Scan for the cell matching the given text and deliver its (X, Y) coordinate at center. 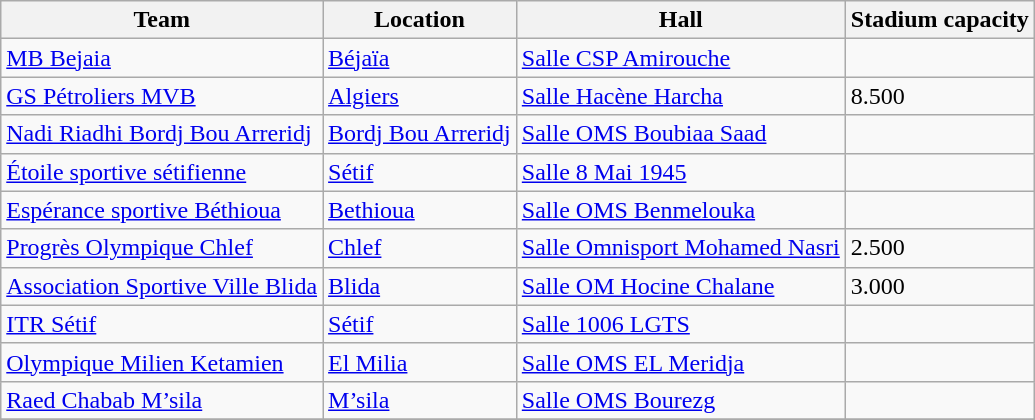
Hall (680, 20)
Salle 8 Mai 1945 (680, 172)
Salle Omnisport Mohamed Nasri (680, 248)
Salle Hacène Harcha (680, 96)
Association Sportive Ville Blida (162, 286)
Algiers (420, 96)
2.500 (940, 248)
Salle OMS Boubiaa Saad (680, 134)
Salle CSP Amirouche (680, 58)
Blida (420, 286)
Étoile sportive sétifienne (162, 172)
El Milia (420, 362)
8.500 (940, 96)
Progrès Olympique Chlef (162, 248)
Team (162, 20)
Béjaïa (420, 58)
Raed Chabab M’sila (162, 400)
Espérance sportive Béthioua (162, 210)
M’sila (420, 400)
Salle OMS Bourezg (680, 400)
Bethioua (420, 210)
Chlef (420, 248)
ITR Sétif (162, 324)
Nadi Riadhi Bordj Bou Arreridj (162, 134)
Location (420, 20)
Salle OMS Benmelouka (680, 210)
Salle OMS EL Meridja (680, 362)
3.000 (940, 286)
Salle OM Hocine Chalane (680, 286)
Bordj Bou Arreridj (420, 134)
GS Pétroliers MVB (162, 96)
MB Bejaia (162, 58)
Olympique Milien Ketamien (162, 362)
Salle 1006 LGTS (680, 324)
Stadium capacity (940, 20)
